Search for the cell housing the specified text and yield its (X, Y) center coordinate. 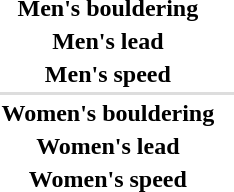
Men's lead (108, 41)
Women's bouldering (108, 113)
Men's speed (108, 74)
Women's lead (108, 146)
